Provide the [x, y] coordinate of the cell's center where the given text is located.  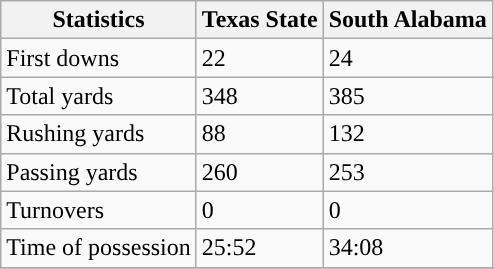
348 [260, 96]
Turnovers [99, 210]
25:52 [260, 248]
22 [260, 58]
Total yards [99, 96]
24 [408, 58]
First downs [99, 58]
South Alabama [408, 20]
Texas State [260, 20]
34:08 [408, 248]
Passing yards [99, 172]
253 [408, 172]
88 [260, 134]
Time of possession [99, 248]
Rushing yards [99, 134]
385 [408, 96]
132 [408, 134]
Statistics [99, 20]
260 [260, 172]
